Find where the given text appears and provide that cell's center as (x, y) coordinate. 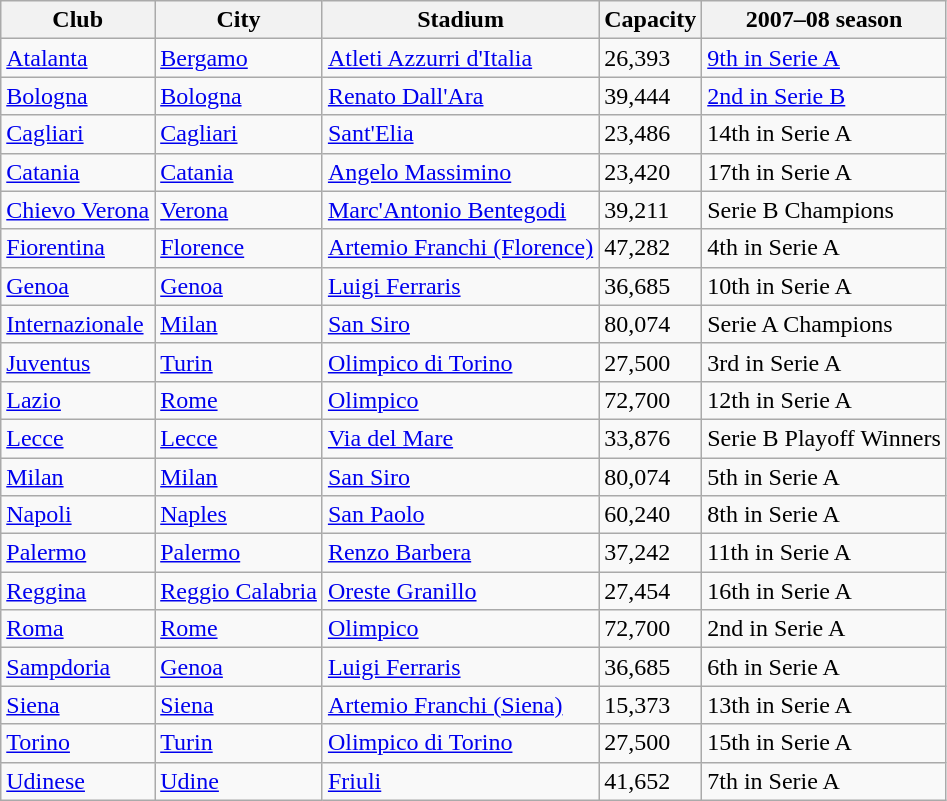
2007–08 season (824, 20)
Bergamo (239, 58)
Lazio (78, 400)
26,393 (650, 58)
10th in Serie A (824, 286)
Capacity (650, 20)
Artemio Franchi (Siena) (460, 705)
Renato Dall'Ara (460, 96)
Udinese (78, 781)
41,652 (650, 781)
Reggina (78, 591)
23,420 (650, 172)
60,240 (650, 515)
Roma (78, 629)
14th in Serie A (824, 134)
Udine (239, 781)
Verona (239, 210)
Friuli (460, 781)
8th in Serie A (824, 515)
7th in Serie A (824, 781)
Angelo Massimino (460, 172)
San Paolo (460, 515)
Naples (239, 515)
39,211 (650, 210)
6th in Serie A (824, 667)
11th in Serie A (824, 553)
Oreste Granillo (460, 591)
23,486 (650, 134)
33,876 (650, 438)
3rd in Serie A (824, 362)
Marc'Antonio Bentegodi (460, 210)
4th in Serie A (824, 248)
Chievo Verona (78, 210)
Serie B Playoff Winners (824, 438)
Via del Mare (460, 438)
39,444 (650, 96)
37,242 (650, 553)
City (239, 20)
Club (78, 20)
Atalanta (78, 58)
15,373 (650, 705)
12th in Serie A (824, 400)
Serie B Champions (824, 210)
Serie A Champions (824, 324)
Renzo Barbera (460, 553)
5th in Serie A (824, 477)
Fiorentina (78, 248)
13th in Serie A (824, 705)
Napoli (78, 515)
16th in Serie A (824, 591)
Juventus (78, 362)
17th in Serie A (824, 172)
27,454 (650, 591)
Sant'Elia (460, 134)
Internazionale (78, 324)
2nd in Serie A (824, 629)
Torino (78, 743)
47,282 (650, 248)
Reggio Calabria (239, 591)
Atleti Azzurri d'Italia (460, 58)
Florence (239, 248)
Artemio Franchi (Florence) (460, 248)
15th in Serie A (824, 743)
9th in Serie A (824, 58)
Stadium (460, 20)
Sampdoria (78, 667)
2nd in Serie B (824, 96)
